Capture the cell that displays the provided text and extract its [X, Y] central coordinate. 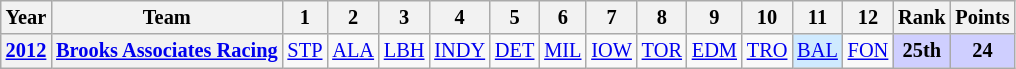
LBH [404, 51]
11 [817, 17]
ALA [353, 51]
25th [922, 51]
8 [662, 17]
Points [982, 17]
IOW [611, 51]
2012 [26, 51]
DET [514, 51]
Rank [922, 17]
4 [460, 17]
2 [353, 17]
MIL [562, 51]
TOR [662, 51]
3 [404, 17]
Year [26, 17]
TRO [767, 51]
INDY [460, 51]
7 [611, 17]
FON [868, 51]
9 [714, 17]
Brooks Associates Racing [166, 51]
6 [562, 17]
10 [767, 17]
24 [982, 51]
12 [868, 17]
STP [306, 51]
5 [514, 17]
EDM [714, 51]
Team [166, 17]
BAL [817, 51]
1 [306, 17]
